Provide the [x, y] coordinate of the cell's center where the given text is located.  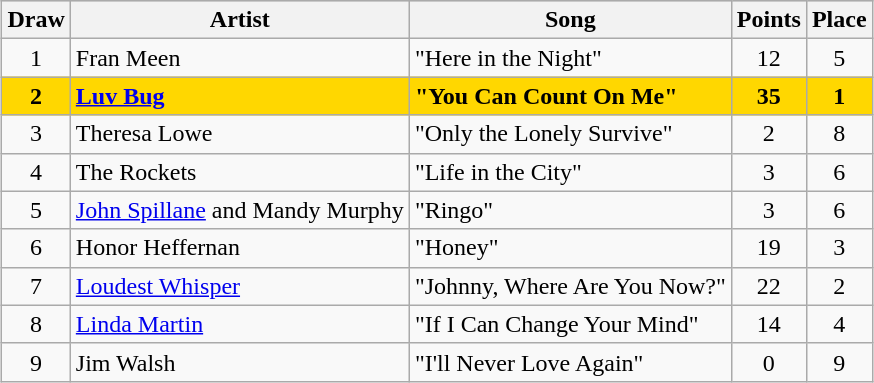
"Johnny, Where Are You Now?" [570, 286]
"If I Can Change Your Mind" [570, 324]
"Here in the Night" [570, 58]
Artist [240, 20]
"Ringo" [570, 210]
Loudest Whisper [240, 286]
Jim Walsh [240, 362]
Place [839, 20]
"Honey" [570, 248]
"Only the Lonely Survive" [570, 134]
7 [36, 286]
22 [768, 286]
19 [768, 248]
35 [768, 96]
Points [768, 20]
Linda Martin [240, 324]
Fran Meen [240, 58]
12 [768, 58]
The Rockets [240, 172]
"Life in the City" [570, 172]
"I'll Never Love Again" [570, 362]
0 [768, 362]
Honor Heffernan [240, 248]
Theresa Lowe [240, 134]
"You Can Count On Me" [570, 96]
Song [570, 20]
14 [768, 324]
Luv Bug [240, 96]
Draw [36, 20]
John Spillane and Mandy Murphy [240, 210]
